Search for the cell housing the specified text and yield its (x, y) center coordinate. 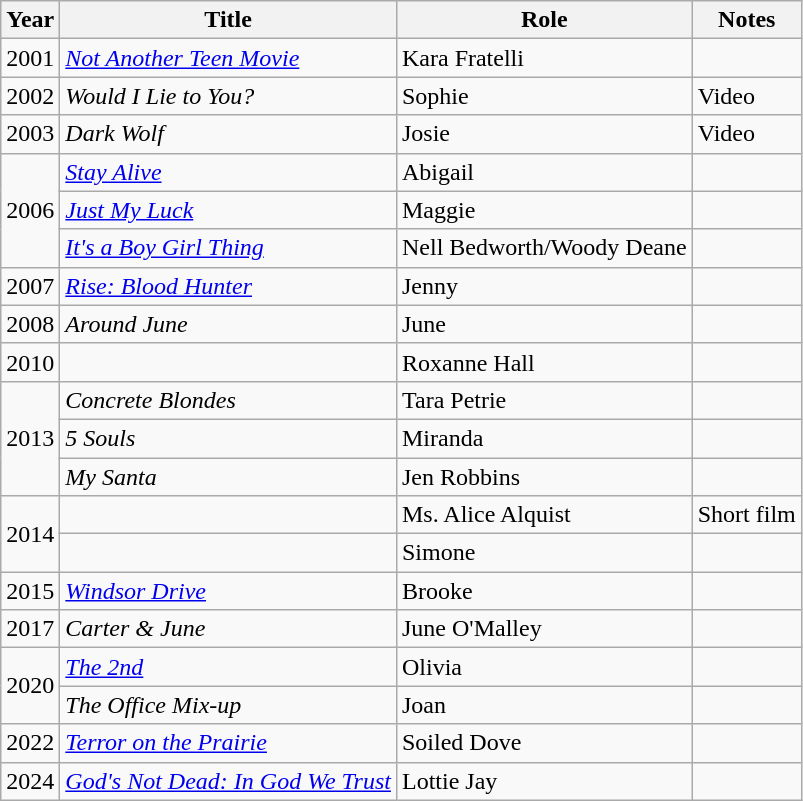
Brooke (544, 591)
2008 (30, 324)
2003 (30, 134)
Stay Alive (228, 172)
Joan (544, 705)
Roxanne Hall (544, 362)
Jenny (544, 286)
5 Souls (228, 438)
Kara Fratelli (544, 58)
Role (544, 20)
Soiled Dove (544, 743)
Terror on the Prairie (228, 743)
2015 (30, 591)
My Santa (228, 477)
2006 (30, 210)
2020 (30, 686)
Nell Bedworth/Woody Deane (544, 248)
June (544, 324)
Lottie Jay (544, 781)
Tara Petrie (544, 400)
2013 (30, 438)
Around June (228, 324)
God's Not Dead: In God We Trust (228, 781)
2007 (30, 286)
Sophie (544, 96)
Concrete Blondes (228, 400)
2002 (30, 96)
Not Another Teen Movie (228, 58)
2024 (30, 781)
Rise: Blood Hunter (228, 286)
Jen Robbins (544, 477)
2010 (30, 362)
Abigail (544, 172)
Windsor Drive (228, 591)
Year (30, 20)
June O'Malley (544, 629)
Olivia (544, 667)
Miranda (544, 438)
Title (228, 20)
Maggie (544, 210)
2014 (30, 534)
The Office Mix-up (228, 705)
Dark Wolf (228, 134)
It's a Boy Girl Thing (228, 248)
Simone (544, 553)
2017 (30, 629)
Carter & June (228, 629)
Would I Lie to You? (228, 96)
Notes (746, 20)
2022 (30, 743)
The 2nd (228, 667)
Just My Luck (228, 210)
Short film (746, 515)
2001 (30, 58)
Ms. Alice Alquist (544, 515)
Josie (544, 134)
